Determine the (X, Y) coordinate at the center of the cell enclosing the given text.  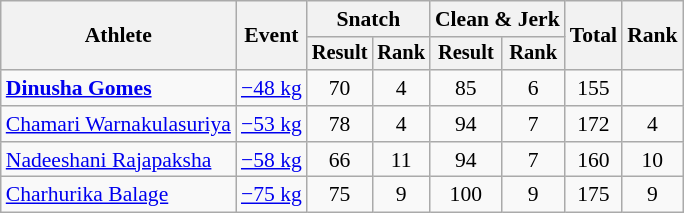
Snatch (368, 19)
Dinusha Gomes (118, 88)
Chamari Warnakulasuriya (118, 124)
Nadeeshani Rajapaksha (118, 160)
160 (594, 160)
175 (594, 195)
75 (340, 195)
100 (466, 195)
−58 kg (272, 160)
Charhurika Balage (118, 195)
66 (340, 160)
155 (594, 88)
Event (272, 36)
10 (652, 160)
78 (340, 124)
85 (466, 88)
70 (340, 88)
6 (534, 88)
172 (594, 124)
−48 kg (272, 88)
11 (401, 160)
Athlete (118, 36)
Clean & Jerk (498, 19)
−75 kg (272, 195)
−53 kg (272, 124)
Total (594, 36)
